Capture the cell that displays the provided text and extract its [x, y] central coordinate. 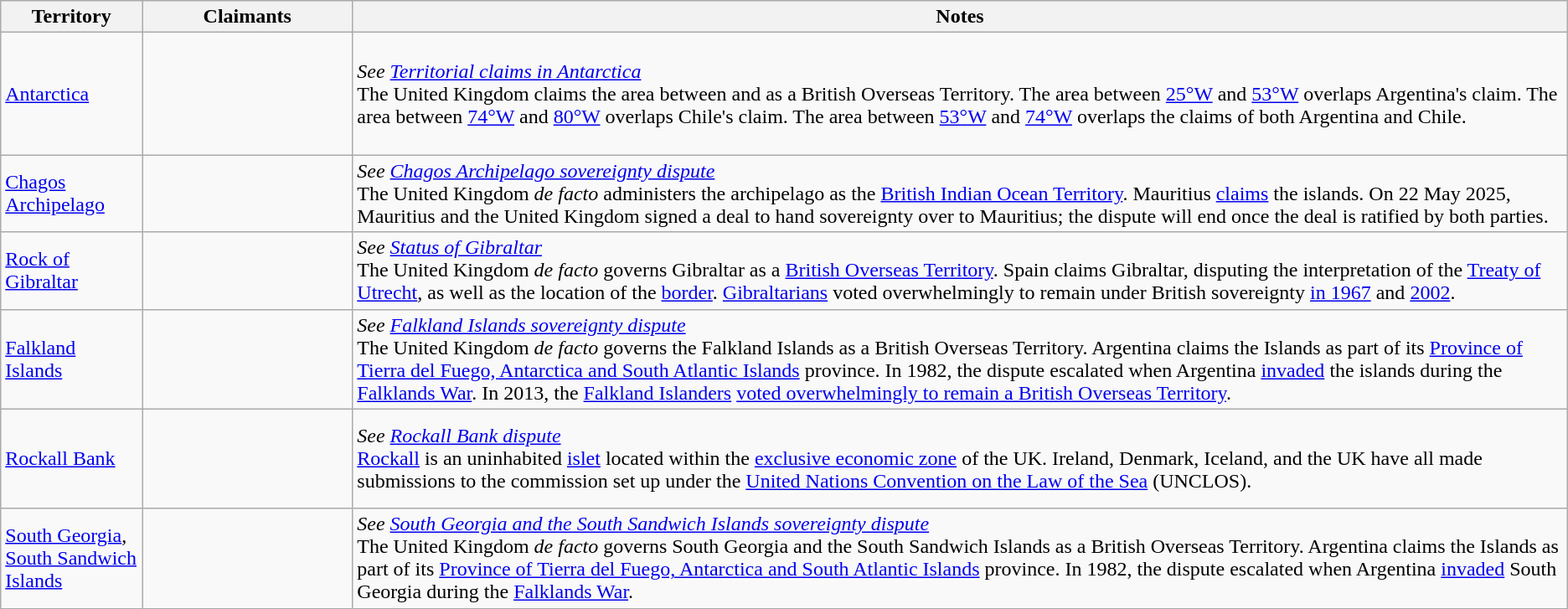
Rockall Bank [72, 459]
Chagos Archipelago [72, 194]
Notes [960, 17]
Claimants [248, 17]
Rock of Gibraltar [72, 271]
South Georgia,South Sandwich Islands [72, 558]
Antarctica [72, 94]
Territory [72, 17]
Falkland Islands [72, 359]
